Pinpoint the cell where the given text exists, returning its (x, y) midpoint coordinate. 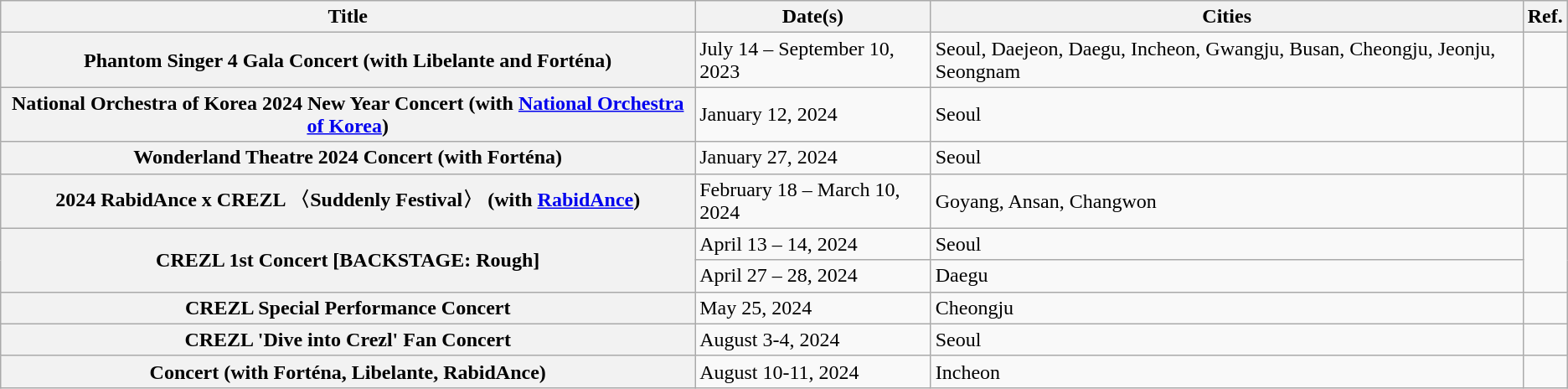
Concert (with Forténa, Libelante, RabidAnce) (348, 371)
CREZL 'Dive into Crezl' Fan Concert (348, 340)
Title (348, 17)
Date(s) (813, 17)
May 25, 2024 (813, 308)
Cheongju (1226, 308)
August 10-11, 2024 (813, 371)
2024 RabidAnce x CREZL 〈Suddenly Festival〉 (with RabidAnce) (348, 201)
January 12, 2024 (813, 114)
Phantom Singer 4 Gala Concert (with Libelante and Forténa) (348, 60)
National Orchestra of Korea 2024 New Year Concert (with National Orchestra of Korea) (348, 114)
CREZL Special Performance Concert (348, 308)
July 14 – September 10, 2023 (813, 60)
August 3-4, 2024 (813, 340)
Wonderland Theatre 2024 Concert (with Forténa) (348, 158)
April 13 – 14, 2024 (813, 244)
CREZL 1st Concert [BACKSTAGE: Rough] (348, 260)
February 18 – March 10, 2024 (813, 201)
April 27 – 28, 2024 (813, 276)
Seoul, Daejeon, Daegu, Incheon, Gwangju, Busan, Cheongju, Jeonju, Seongnam (1226, 60)
Goyang, Ansan, Changwon (1226, 201)
January 27, 2024 (813, 158)
Incheon (1226, 371)
Ref. (1545, 17)
Cities (1226, 17)
Daegu (1226, 276)
